Identify which cell holds the provided text, then report its (x, y) central coordinate. 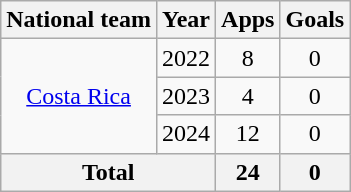
Costa Rica (79, 96)
2024 (186, 134)
2022 (186, 58)
Goals (315, 20)
8 (248, 58)
4 (248, 96)
Year (186, 20)
National team (79, 20)
24 (248, 172)
12 (248, 134)
Total (108, 172)
2023 (186, 96)
Apps (248, 20)
